Extract the (X, Y) coordinate from the center of the cell holding the provided text.  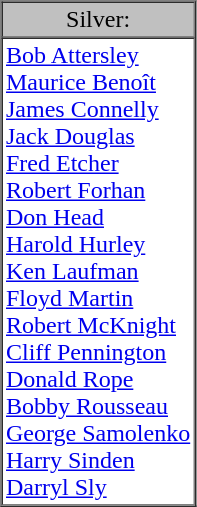
Silver: (98, 20)
